Detect which cell encompasses the target text, then output its [x, y] center coordinate. 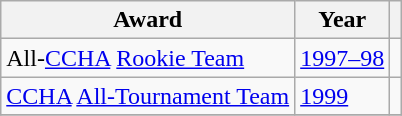
All-CCHA Rookie Team [148, 58]
1999 [342, 96]
CCHA All-Tournament Team [148, 96]
1997–98 [342, 58]
Award [148, 20]
Year [342, 20]
